Output the (X, Y) coordinate of the center of the cell containing the given text.  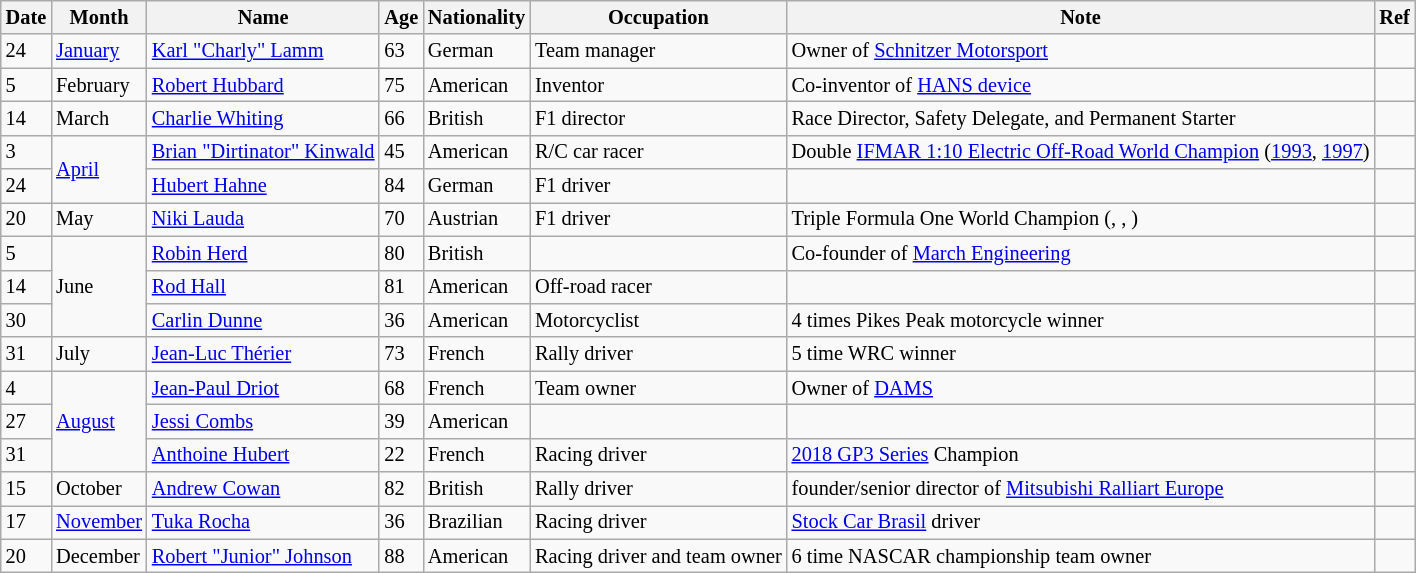
80 (401, 253)
27 (26, 421)
R/C car racer (658, 152)
Note (1081, 17)
March (99, 118)
June (99, 286)
Name (263, 17)
66 (401, 118)
4 times Pikes Peak motorcycle winner (1081, 320)
30 (26, 320)
November (99, 522)
Age (401, 17)
Jean-Paul Driot (263, 388)
Ref (1394, 17)
Double IFMAR 1:10 Electric Off-Road World Champion (1993, 1997) (1081, 152)
Race Director, Safety Delegate, and Permanent Starter (1081, 118)
December (99, 556)
February (99, 85)
Owner of DAMS (1081, 388)
Charlie Whiting (263, 118)
Tuka Rocha (263, 522)
Carlin Dunne (263, 320)
Karl "Charly" Lamm (263, 51)
3 (26, 152)
Stock Car Brasil driver (1081, 522)
Team manager (658, 51)
Nationality (476, 17)
Niki Lauda (263, 219)
17 (26, 522)
63 (401, 51)
Inventor (658, 85)
22 (401, 455)
Racing driver and team owner (658, 556)
81 (401, 287)
January (99, 51)
Robert Hubbard (263, 85)
82 (401, 489)
Occupation (658, 17)
Co-founder of March Engineering (1081, 253)
F1 director (658, 118)
4 (26, 388)
5 time WRC winner (1081, 354)
73 (401, 354)
October (99, 489)
Triple Formula One World Champion (, , ) (1081, 219)
Hubert Hahne (263, 186)
Brazilian (476, 522)
founder/senior director of Mitsubishi Ralliart Europe (1081, 489)
39 (401, 421)
6 time NASCAR championship team owner (1081, 556)
70 (401, 219)
75 (401, 85)
Robin Herd (263, 253)
Rod Hall (263, 287)
88 (401, 556)
Date (26, 17)
2018 GP3 Series Champion (1081, 455)
Off-road racer (658, 287)
Motorcyclist (658, 320)
Jessi Combs (263, 421)
Team owner (658, 388)
68 (401, 388)
Robert "Junior" Johnson (263, 556)
Andrew Cowan (263, 489)
Owner of Schnitzer Motorsport (1081, 51)
May (99, 219)
Brian "Dirtinator" Kinwald (263, 152)
August (99, 422)
Jean-Luc Thérier (263, 354)
15 (26, 489)
Month (99, 17)
84 (401, 186)
Co-inventor of HANS device (1081, 85)
April (99, 168)
Anthoine Hubert (263, 455)
45 (401, 152)
Austrian (476, 219)
July (99, 354)
